Provide the [X, Y] coordinate of the cell's center where the given text is located.  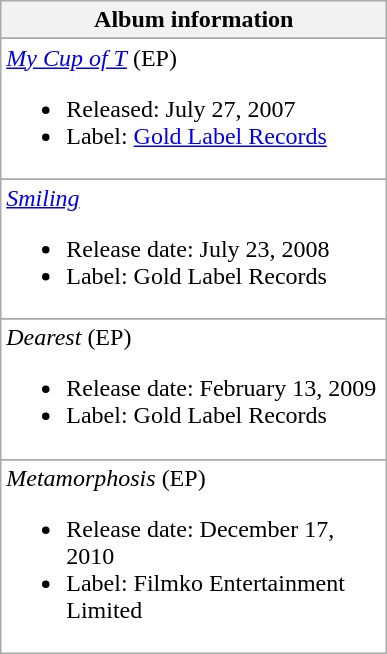
My Cup of T (EP)Released: July 27, 2007Label: Gold Label Records [194, 109]
Dearest (EP)Release date: February 13, 2009Label: Gold Label Records [194, 389]
Metamorphosis (EP)Release date: December 17, 2010Label: Filmko Entertainment Limited [194, 556]
SmilingRelease date: July 23, 2008Label: Gold Label Records [194, 249]
Album information [194, 20]
